From the cell containing the given text, extract its center point as (x, y) coordinate. 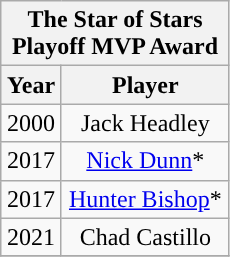
The Star of Stars Playoff MVP Award (116, 34)
Year (32, 85)
2021 (32, 237)
Hunter Bishop* (145, 199)
2000 (32, 123)
Jack Headley (145, 123)
Player (145, 85)
Chad Castillo (145, 237)
Nick Dunn* (145, 161)
